Output the (X, Y) coordinate of the center of the cell containing the given text.  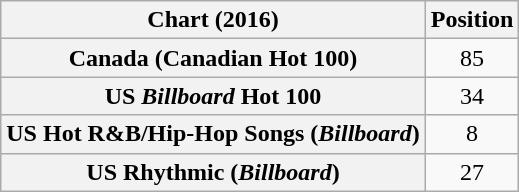
85 (472, 58)
Position (472, 20)
US Rhythmic (Billboard) (213, 172)
8 (472, 134)
27 (472, 172)
US Billboard Hot 100 (213, 96)
Chart (2016) (213, 20)
US Hot R&B/Hip-Hop Songs (Billboard) (213, 134)
Canada (Canadian Hot 100) (213, 58)
34 (472, 96)
